For the text-containing cell, return its midpoint in [x, y] coordinate format. 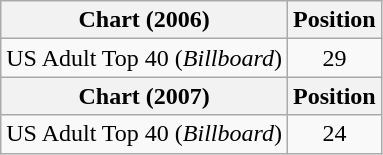
Chart (2006) [144, 20]
Chart (2007) [144, 96]
29 [335, 58]
24 [335, 134]
